Identify which cell holds the provided text, then report its [x, y] central coordinate. 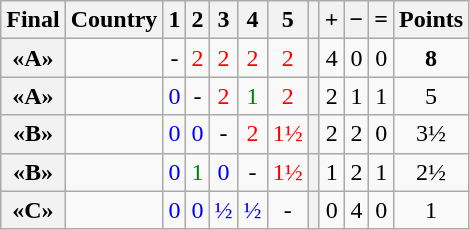
Points [432, 20]
8 [432, 58]
− [356, 20]
«C» [33, 210]
2½ [432, 172]
3 [224, 20]
+ [332, 20]
Country [114, 20]
3½ [432, 134]
= [382, 20]
Final [33, 20]
